Detect which cell encompasses the target text, then output its (x, y) center coordinate. 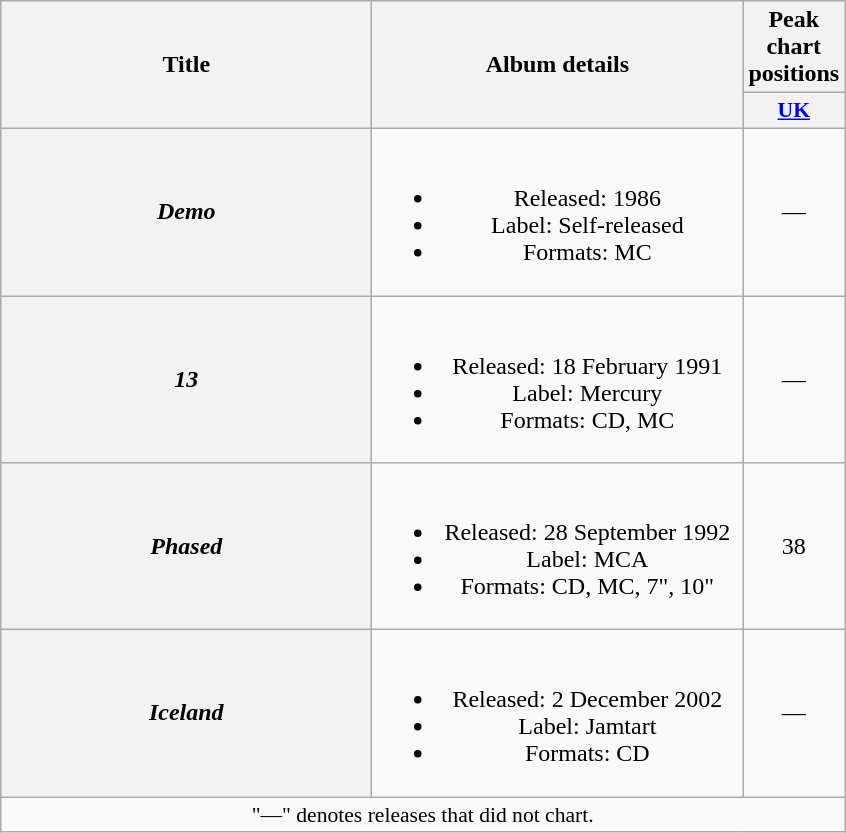
Title (186, 65)
"—" denotes releases that did not chart. (423, 815)
Released: 18 February 1991Label: MercuryFormats: CD, MC (558, 380)
Released: 1986Label: Self-releasedFormats: MC (558, 212)
UK (794, 111)
Album details (558, 65)
Demo (186, 212)
Released: 28 September 1992Label: MCAFormats: CD, MC, 7", 10" (558, 546)
Iceland (186, 714)
38 (794, 546)
13 (186, 380)
Phased (186, 546)
Peak chart positions (794, 47)
Released: 2 December 2002Label: JamtartFormats: CD (558, 714)
